Search for the cell housing the specified text and yield its [x, y] center coordinate. 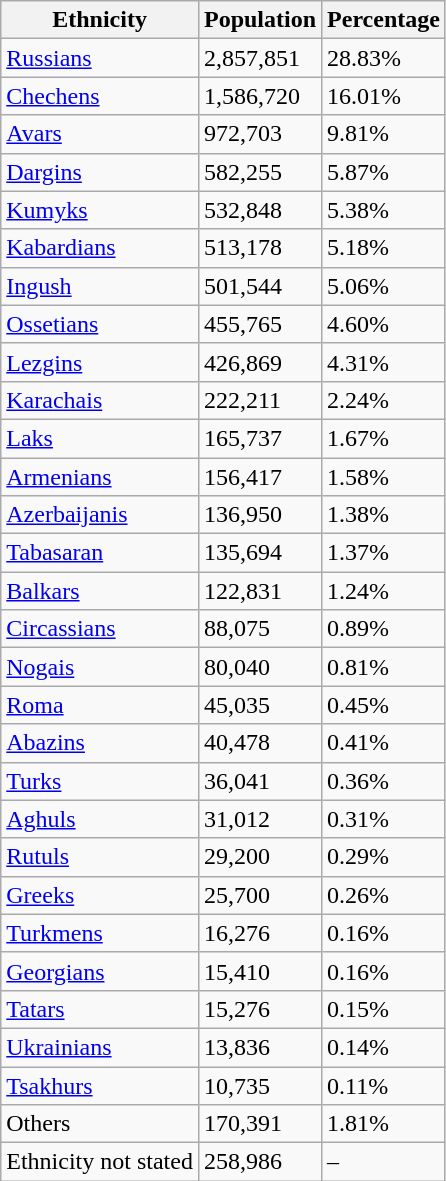
Karachais [100, 400]
Avars [100, 134]
Kumyks [100, 210]
Lezgins [100, 362]
88,075 [260, 629]
122,831 [260, 591]
– [384, 1162]
Ethnicity [100, 20]
258,986 [260, 1162]
29,200 [260, 857]
Ingush [100, 286]
Armenians [100, 477]
Balkars [100, 591]
Abazins [100, 743]
0.81% [384, 667]
1.37% [384, 553]
Roma [100, 705]
513,178 [260, 248]
16,276 [260, 933]
1.81% [384, 1124]
45,035 [260, 705]
Nogais [100, 667]
0.31% [384, 819]
Greeks [100, 895]
582,255 [260, 172]
532,848 [260, 210]
Dargins [100, 172]
13,836 [260, 1047]
4.31% [384, 362]
5.06% [384, 286]
Ethnicity not stated [100, 1162]
4.60% [384, 324]
1.67% [384, 438]
Tatars [100, 1009]
Turks [100, 781]
0.41% [384, 743]
15,410 [260, 971]
165,737 [260, 438]
80,040 [260, 667]
9.81% [384, 134]
Turkmens [100, 933]
Kabardians [100, 248]
1.24% [384, 591]
972,703 [260, 134]
Percentage [384, 20]
Aghuls [100, 819]
156,417 [260, 477]
0.11% [384, 1085]
25,700 [260, 895]
Ukrainians [100, 1047]
1.38% [384, 515]
5.18% [384, 248]
170,391 [260, 1124]
Russians [100, 58]
Others [100, 1124]
31,012 [260, 819]
2,857,851 [260, 58]
0.14% [384, 1047]
2.24% [384, 400]
426,869 [260, 362]
0.29% [384, 857]
15,276 [260, 1009]
Laks [100, 438]
16.01% [384, 96]
Circassians [100, 629]
Population [260, 20]
136,950 [260, 515]
0.15% [384, 1009]
Chechens [100, 96]
0.36% [384, 781]
1.58% [384, 477]
10,735 [260, 1085]
455,765 [260, 324]
0.45% [384, 705]
Georgians [100, 971]
222,211 [260, 400]
Azerbaijanis [100, 515]
Tabasaran [100, 553]
0.26% [384, 895]
501,544 [260, 286]
36,041 [260, 781]
Rutuls [100, 857]
5.87% [384, 172]
28.83% [384, 58]
135,694 [260, 553]
1,586,720 [260, 96]
5.38% [384, 210]
Ossetians [100, 324]
40,478 [260, 743]
0.89% [384, 629]
Tsakhurs [100, 1085]
